Search for the cell housing the specified text and yield its (x, y) center coordinate. 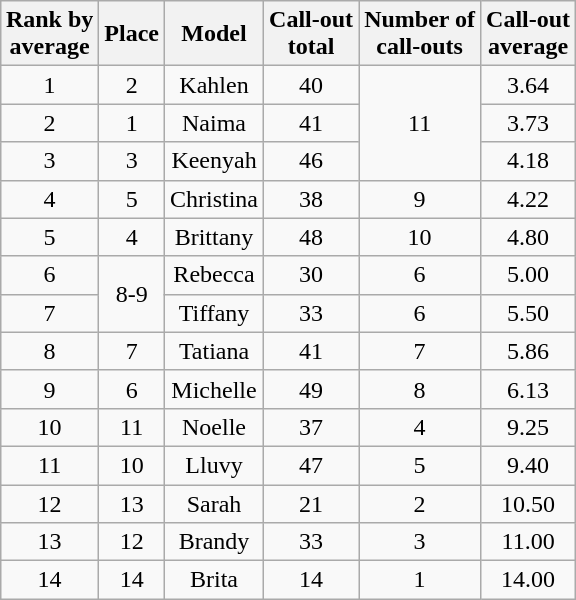
Lluvy (214, 465)
46 (312, 161)
5.00 (528, 275)
4.22 (528, 199)
Brita (214, 580)
Number ofcall-outs (420, 34)
Brandy (214, 542)
Tiffany (214, 313)
5.86 (528, 351)
Christina (214, 199)
4.18 (528, 161)
8-9 (132, 294)
Brittany (214, 237)
Rank byaverage (49, 34)
Sarah (214, 503)
Rebecca (214, 275)
14.00 (528, 580)
Kahlen (214, 85)
21 (312, 503)
Naima (214, 123)
6.13 (528, 389)
49 (312, 389)
Michelle (214, 389)
40 (312, 85)
47 (312, 465)
38 (312, 199)
48 (312, 237)
5.50 (528, 313)
Place (132, 34)
37 (312, 427)
9.40 (528, 465)
Model (214, 34)
3.73 (528, 123)
Keenyah (214, 161)
10.50 (528, 503)
9.25 (528, 427)
Noelle (214, 427)
Tatiana (214, 351)
4.80 (528, 237)
Call-outtotal (312, 34)
11.00 (528, 542)
3.64 (528, 85)
30 (312, 275)
Call-outaverage (528, 34)
